From the cell containing the given text, extract its center point as (X, Y) coordinate. 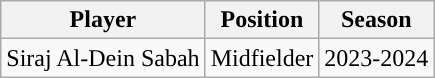
Position (262, 20)
Siraj Al-Dein Sabah (103, 58)
Player (103, 20)
Midfielder (262, 58)
2023-2024 (376, 58)
Season (376, 20)
